Provide the [x, y] coordinate of the cell's center where the given text is located.  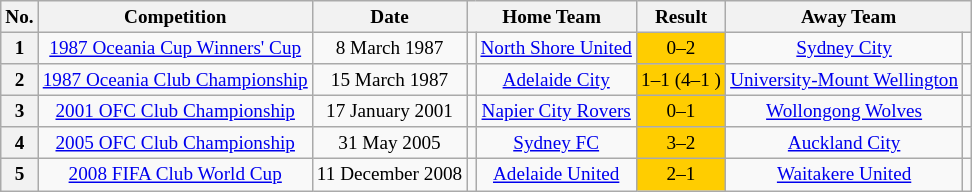
Adelaide City [556, 80]
Home Team [552, 17]
Auckland City [844, 143]
Waitakere United [844, 175]
Result [680, 17]
1 [20, 48]
University-Mount Wellington [844, 80]
Napier City Rovers [556, 111]
8 March 1987 [389, 48]
Away Team [849, 17]
Sydney City [844, 48]
2001 OFC Club Championship [175, 111]
1987 Oceania Cup Winners' Cup [175, 48]
4 [20, 143]
5 [20, 175]
North Shore United [556, 48]
17 January 2001 [389, 111]
Wollongong Wolves [844, 111]
Adelaide United [556, 175]
0–1 [680, 111]
2–1 [680, 175]
Competition [175, 17]
1987 Oceania Club Championship [175, 80]
11 December 2008 [389, 175]
2008 FIFA Club World Cup [175, 175]
1–1 (4–1 ) [680, 80]
31 May 2005 [389, 143]
Date [389, 17]
2 [20, 80]
3–2 [680, 143]
0–2 [680, 48]
15 March 1987 [389, 80]
Sydney FC [556, 143]
2005 OFC Club Championship [175, 143]
No. [20, 17]
3 [20, 111]
